Find where the given text appears and provide that cell's center as [x, y] coordinate. 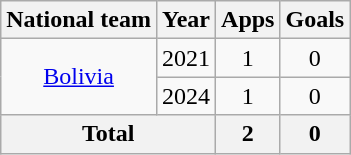
National team [79, 20]
Bolivia [79, 77]
Goals [315, 20]
Year [186, 20]
Total [108, 134]
Apps [248, 20]
2021 [186, 58]
2 [248, 134]
2024 [186, 96]
